Detect which cell encompasses the target text, then output its (X, Y) center coordinate. 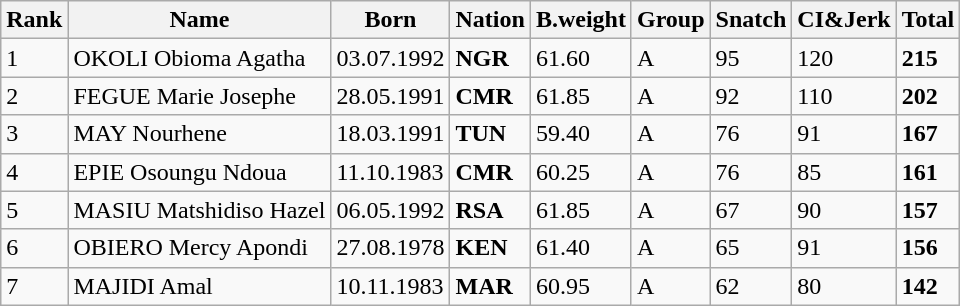
3 (34, 134)
161 (928, 172)
67 (751, 210)
4 (34, 172)
11.10.1983 (390, 172)
NGR (490, 58)
202 (928, 96)
80 (844, 286)
2 (34, 96)
Snatch (751, 20)
03.07.1992 (390, 58)
Group (670, 20)
Total (928, 20)
27.08.1978 (390, 248)
Name (200, 20)
MAY Nourhene (200, 134)
OKOLI Obioma Agatha (200, 58)
85 (844, 172)
6 (34, 248)
CI&Jerk (844, 20)
18.03.1991 (390, 134)
RSA (490, 210)
MAJIDI Amal (200, 286)
157 (928, 210)
142 (928, 286)
FEGUE Marie Josephe (200, 96)
MASIU Matshidiso Hazel (200, 210)
61.60 (580, 58)
92 (751, 96)
1 (34, 58)
156 (928, 248)
65 (751, 248)
B.weight (580, 20)
167 (928, 134)
Rank (34, 20)
06.05.1992 (390, 210)
60.25 (580, 172)
28.05.1991 (390, 96)
TUN (490, 134)
Born (390, 20)
60.95 (580, 286)
62 (751, 286)
59.40 (580, 134)
61.40 (580, 248)
Nation (490, 20)
KEN (490, 248)
110 (844, 96)
215 (928, 58)
5 (34, 210)
95 (751, 58)
7 (34, 286)
120 (844, 58)
10.11.1983 (390, 286)
OBIERO Mercy Apondi (200, 248)
90 (844, 210)
MAR (490, 286)
EPIE Osoungu Ndoua (200, 172)
